Find where the given text appears and provide that cell's center as (x, y) coordinate. 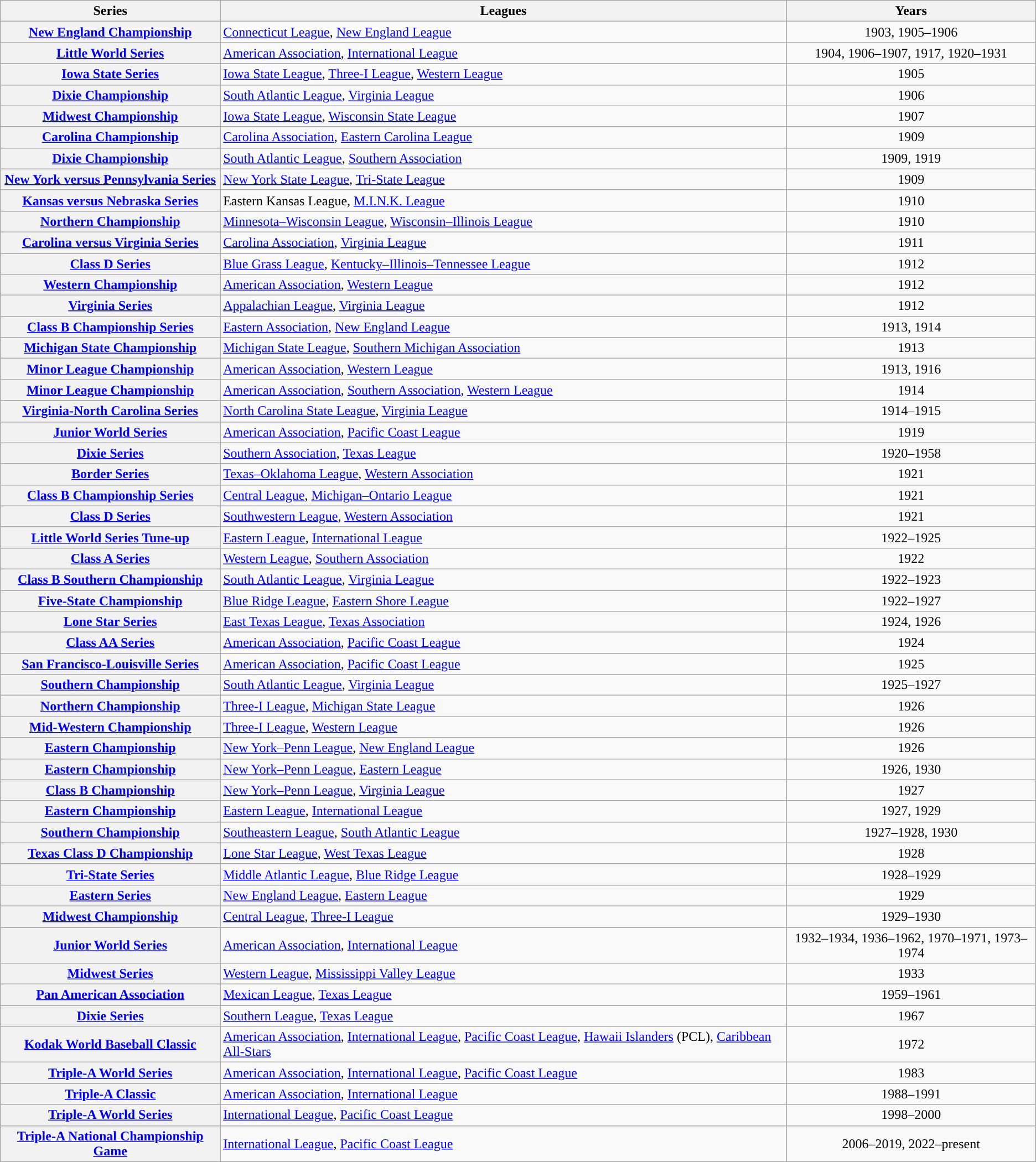
Carolina Association, Virginia League (504, 242)
1983 (911, 1073)
Class B Championship (111, 790)
Virginia Series (111, 306)
Southern League, Texas League (504, 1016)
American Association, International League, Pacific Coast League (504, 1073)
American Association, International League, Pacific Coast League, Hawaii Islanders (PCL), Caribbean All-Stars (504, 1045)
Lone Star Series (111, 622)
1933 (911, 974)
Carolina Championship (111, 137)
1929–1930 (911, 916)
Kodak World Baseball Classic (111, 1045)
1922–1927 (911, 600)
Five-State Championship (111, 600)
San Francisco-Louisville Series (111, 664)
Triple-A Classic (111, 1094)
Connecticut League, New England League (504, 32)
Series (111, 11)
Border Series (111, 474)
Texas–Oklahoma League, Western Association (504, 474)
Mid-Western Championship (111, 727)
1929 (911, 895)
1927, 1929 (911, 811)
Carolina versus Virginia Series (111, 242)
1913 (911, 348)
1928–1929 (911, 874)
Lone Star League, West Texas League (504, 853)
New York State League, Tri-State League (504, 179)
Southern Association, Texas League (504, 453)
Carolina Association, Eastern Carolina League (504, 137)
North Carolina State League, Virginia League (504, 411)
Western League, Southern Association (504, 558)
1914 (911, 390)
Iowa State League, Wisconsin State League (504, 116)
Appalachian League, Virginia League (504, 306)
Michigan State Championship (111, 348)
Central League, Michigan–Ontario League (504, 495)
Class B Southern Championship (111, 579)
1913, 1914 (911, 327)
Texas Class D Championship (111, 853)
Eastern Series (111, 895)
1913, 1916 (911, 369)
Eastern Association, New England League (504, 327)
1924 (911, 643)
New England Championship (111, 32)
1998–2000 (911, 1115)
Pan American Association (111, 995)
Kansas versus Nebraska Series (111, 200)
1925–1927 (911, 685)
Central League, Three-I League (504, 916)
1967 (911, 1016)
1925 (911, 664)
New York–Penn League, New England League (504, 748)
Western Championship (111, 285)
1932–1934, 1936–1962, 1970–1971, 1973–1974 (911, 945)
1927 (911, 790)
South Atlantic League, Southern Association (504, 158)
1907 (911, 116)
2006–2019, 2022–present (911, 1143)
Tri-State Series (111, 874)
Triple-A National Championship Game (111, 1143)
1959–1961 (911, 995)
New York–Penn League, Eastern League (504, 769)
1911 (911, 242)
1988–1991 (911, 1094)
Iowa State Series (111, 74)
Little World Series (111, 53)
New England League, Eastern League (504, 895)
Class AA Series (111, 643)
1922–1925 (911, 537)
Three-I League, Western League (504, 727)
Little World Series Tune-up (111, 537)
New York versus Pennsylvania Series (111, 179)
Middle Atlantic League, Blue Ridge League (504, 874)
1924, 1926 (911, 622)
Western League, Mississippi Valley League (504, 974)
New York–Penn League, Virginia League (504, 790)
1906 (911, 95)
1909, 1919 (911, 158)
1919 (911, 432)
1914–1915 (911, 411)
Blue Grass League, Kentucky–Illinois–Tennessee League (504, 264)
American Association, Southern Association, Western League (504, 390)
1927–1928, 1930 (911, 832)
Years (911, 11)
Three-I League, Michigan State League (504, 706)
1903, 1905–1906 (911, 32)
Leagues (504, 11)
1972 (911, 1045)
1904, 1906–1907, 1917, 1920–1931 (911, 53)
Michigan State League, Southern Michigan Association (504, 348)
Southeastern League, South Atlantic League (504, 832)
Iowa State League, Three-I League, Western League (504, 74)
Minnesota–Wisconsin League, Wisconsin–Illinois League (504, 221)
1922–1923 (911, 579)
Class A Series (111, 558)
Virginia-North Carolina Series (111, 411)
Eastern Kansas League, M.I.N.K. League (504, 200)
1928 (911, 853)
East Texas League, Texas Association (504, 622)
Midwest Series (111, 974)
Southwestern League, Western Association (504, 516)
1920–1958 (911, 453)
1926, 1930 (911, 769)
1922 (911, 558)
Blue Ridge League, Eastern Shore League (504, 600)
Mexican League, Texas League (504, 995)
1905 (911, 74)
